Capture the cell that displays the provided text and extract its (X, Y) central coordinate. 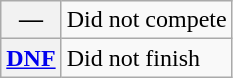
— (31, 20)
Did not finish (146, 58)
Did not compete (146, 20)
DNF (31, 58)
